Pinpoint the cell where the given text exists, returning its (x, y) midpoint coordinate. 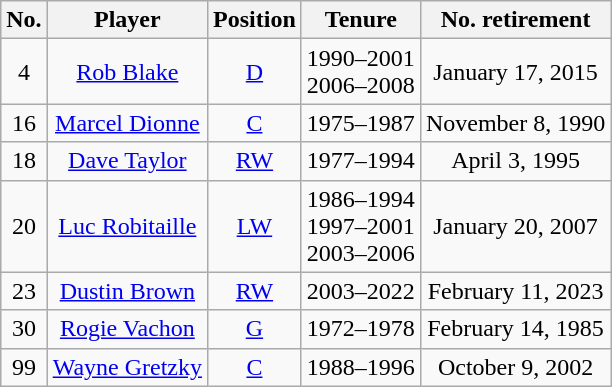
30 (24, 329)
1990–20012006–2008 (360, 72)
Wayne Gretzky (127, 367)
1972–1978 (360, 329)
October 9, 2002 (515, 367)
February 11, 2023 (515, 291)
No. retirement (515, 20)
LW (255, 226)
1988–1996 (360, 367)
99 (24, 367)
Dave Taylor (127, 161)
Tenure (360, 20)
18 (24, 161)
23 (24, 291)
16 (24, 123)
No. (24, 20)
1986–19941997–20012003–2006 (360, 226)
April 3, 1995 (515, 161)
4 (24, 72)
January 20, 2007 (515, 226)
20 (24, 226)
Luc Robitaille (127, 226)
2003–2022 (360, 291)
G (255, 329)
Rogie Vachon (127, 329)
January 17, 2015 (515, 72)
1977–1994 (360, 161)
Rob Blake (127, 72)
Marcel Dionne (127, 123)
D (255, 72)
Position (255, 20)
1975–1987 (360, 123)
February 14, 1985 (515, 329)
Player (127, 20)
Dustin Brown (127, 291)
November 8, 1990 (515, 123)
